For the text-containing cell, return its midpoint in (X, Y) coordinate format. 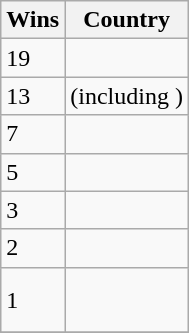
1 (33, 300)
7 (33, 134)
(including ) (127, 96)
3 (33, 210)
19 (33, 58)
Country (127, 20)
Wins (33, 20)
5 (33, 172)
13 (33, 96)
2 (33, 248)
